Find where the given text appears and provide that cell's center as [x, y] coordinate. 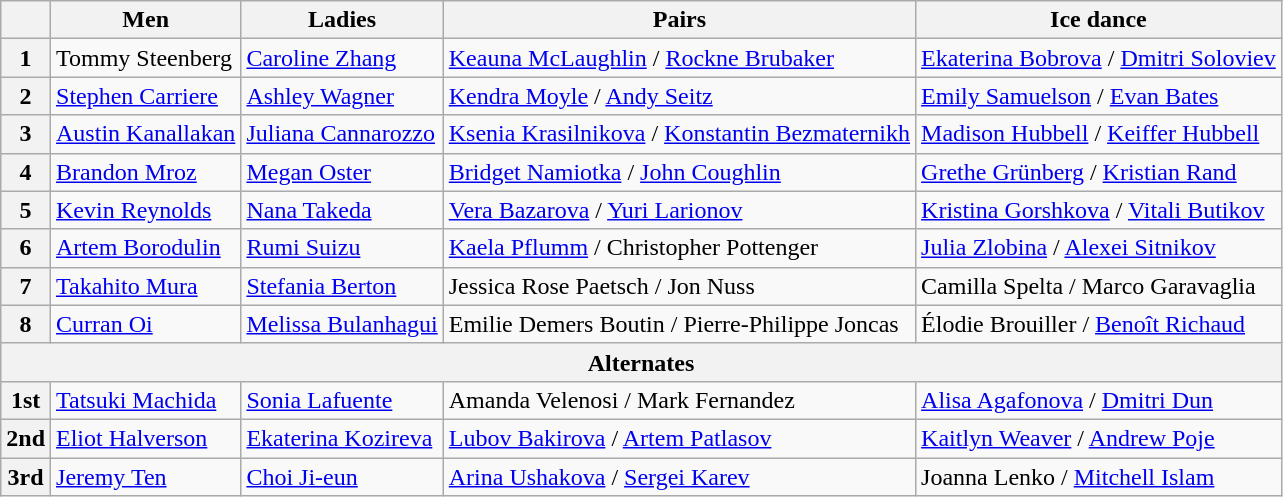
Ashley Wagner [342, 96]
Stephen Carriere [146, 96]
Kaitlyn Weaver / Andrew Poje [1099, 438]
Artem Borodulin [146, 248]
Nana Takeda [342, 210]
Emilie Demers Boutin / Pierre-Philippe Joncas [679, 324]
Eliot Halverson [146, 438]
3 [26, 134]
Brandon Mroz [146, 172]
Keauna McLaughlin / Rockne Brubaker [679, 58]
Ekaterina Kozireva [342, 438]
Ladies [342, 20]
Kaela Pflumm / Christopher Pottenger [679, 248]
Joanna Lenko / Mitchell Islam [1099, 477]
Tatsuki Machida [146, 400]
Camilla Spelta / Marco Garavaglia [1099, 286]
Bridget Namiotka / John Coughlin [679, 172]
Jeremy Ten [146, 477]
4 [26, 172]
5 [26, 210]
2 [26, 96]
1 [26, 58]
3rd [26, 477]
Kristina Gorshkova / Vitali Butikov [1099, 210]
Vera Bazarova / Yuri Larionov [679, 210]
Madison Hubbell / Keiffer Hubbell [1099, 134]
Arina Ushakova / Sergei Karev [679, 477]
Kendra Moyle / Andy Seitz [679, 96]
Alisa Agafonova / Dmitri Dun [1099, 400]
Ksenia Krasilnikova / Konstantin Bezmaternikh [679, 134]
Men [146, 20]
Alternates [642, 362]
Megan Oster [342, 172]
1st [26, 400]
Austin Kanallakan [146, 134]
Amanda Velenosi / Mark Fernandez [679, 400]
Melissa Bulanhagui [342, 324]
Ice dance [1099, 20]
Takahito Mura [146, 286]
Curran Oi [146, 324]
Emily Samuelson / Evan Bates [1099, 96]
Caroline Zhang [342, 58]
Choi Ji-eun [342, 477]
Tommy Steenberg [146, 58]
Pairs [679, 20]
Lubov Bakirova / Artem Patlasov [679, 438]
Élodie Brouiller / Benoît Richaud [1099, 324]
Sonia Lafuente [342, 400]
Stefania Berton [342, 286]
6 [26, 248]
8 [26, 324]
Julia Zlobina / Alexei Sitnikov [1099, 248]
Jessica Rose Paetsch / Jon Nuss [679, 286]
Juliana Cannarozzo [342, 134]
Rumi Suizu [342, 248]
Grethe Grünberg / Kristian Rand [1099, 172]
2nd [26, 438]
7 [26, 286]
Ekaterina Bobrova / Dmitri Soloviev [1099, 58]
Kevin Reynolds [146, 210]
